Capture the cell that displays the provided text and extract its (X, Y) central coordinate. 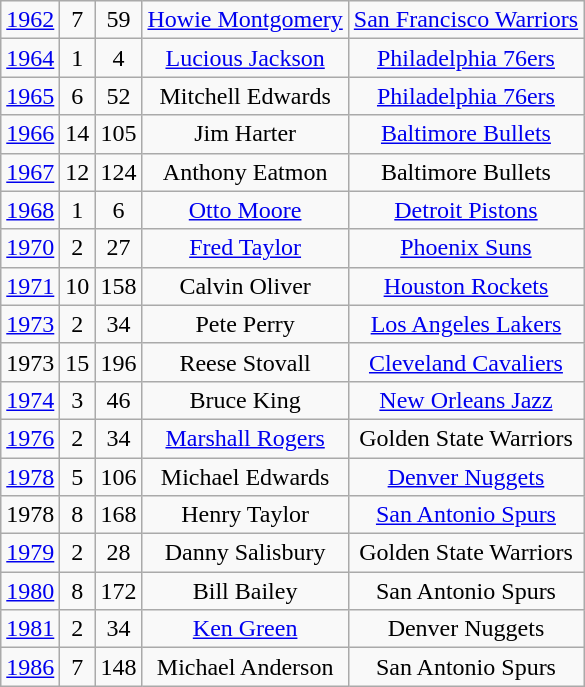
Phoenix Suns (466, 248)
Otto Moore (245, 210)
52 (118, 96)
106 (118, 477)
148 (118, 667)
New Orleans Jazz (466, 400)
San Francisco Warriors (466, 20)
12 (78, 172)
Reese Stovall (245, 362)
1968 (30, 210)
Anthony Eatmon (245, 172)
28 (118, 553)
1979 (30, 553)
Marshall Rogers (245, 438)
27 (118, 248)
59 (118, 20)
Henry Taylor (245, 515)
1962 (30, 20)
5 (78, 477)
1966 (30, 134)
1980 (30, 591)
1976 (30, 438)
Jim Harter (245, 134)
Bill Bailey (245, 591)
15 (78, 362)
Houston Rockets (466, 286)
Ken Green (245, 629)
Danny Salisbury (245, 553)
1970 (30, 248)
Mitchell Edwards (245, 96)
Howie Montgomery (245, 20)
1986 (30, 667)
1964 (30, 58)
Detroit Pistons (466, 210)
196 (118, 362)
3 (78, 400)
Los Angeles Lakers (466, 324)
1967 (30, 172)
Fred Taylor (245, 248)
1981 (30, 629)
1965 (30, 96)
1974 (30, 400)
Michael Anderson (245, 667)
Pete Perry (245, 324)
Michael Edwards (245, 477)
124 (118, 172)
Cleveland Cavaliers (466, 362)
4 (118, 58)
Lucious Jackson (245, 58)
172 (118, 591)
46 (118, 400)
158 (118, 286)
168 (118, 515)
10 (78, 286)
1971 (30, 286)
14 (78, 134)
Bruce King (245, 400)
Calvin Oliver (245, 286)
105 (118, 134)
